Detect which cell encompasses the target text, then output its (X, Y) center coordinate. 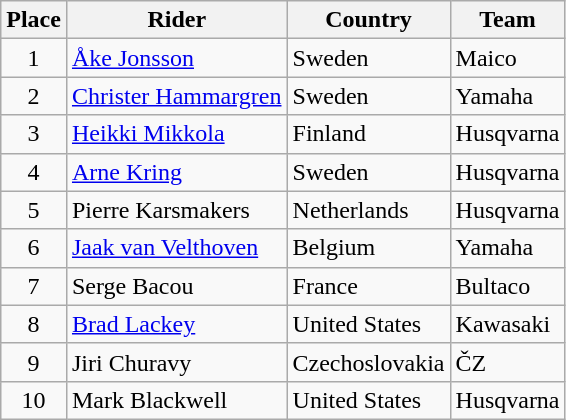
Team (508, 20)
Christer Hammargren (176, 96)
Serge Bacou (176, 286)
Country (368, 20)
Kawasaki (508, 324)
9 (34, 362)
Pierre Karsmakers (176, 210)
5 (34, 210)
4 (34, 172)
8 (34, 324)
Belgium (368, 248)
Jiri Churavy (176, 362)
Åke Jonsson (176, 58)
Jaak van Velthoven (176, 248)
Bultaco (508, 286)
Arne Kring (176, 172)
2 (34, 96)
Brad Lackey (176, 324)
ČZ (508, 362)
Finland (368, 134)
Czechoslovakia (368, 362)
6 (34, 248)
Place (34, 20)
3 (34, 134)
Maico (508, 58)
1 (34, 58)
Rider (176, 20)
Heikki Mikkola (176, 134)
10 (34, 400)
France (368, 286)
Netherlands (368, 210)
Mark Blackwell (176, 400)
7 (34, 286)
